For the text-containing cell, return its midpoint in [X, Y] coordinate format. 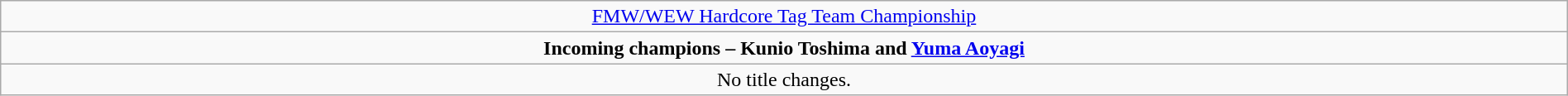
No title changes. [784, 79]
FMW/WEW Hardcore Tag Team Championship [784, 17]
Incoming champions – Kunio Toshima and Yuma Aoyagi [784, 48]
